Scan for the cell matching the given text and deliver its (X, Y) coordinate at center. 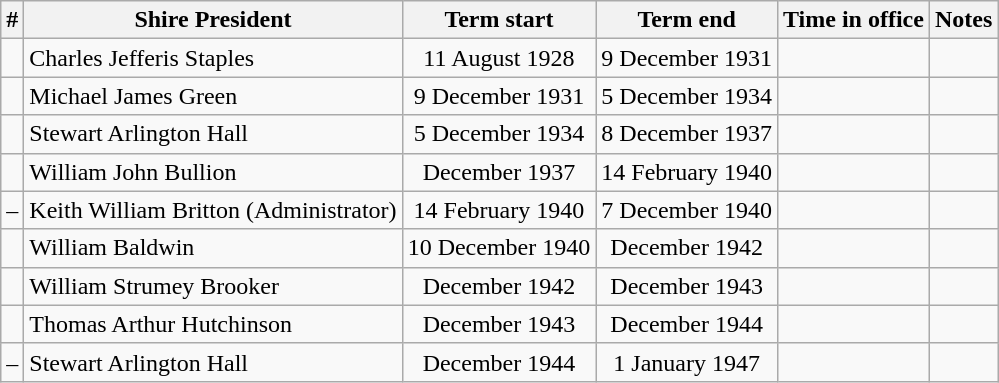
Keith William Britton (Administrator) (213, 210)
# (12, 20)
Thomas Arthur Hutchinson (213, 324)
Time in office (853, 20)
Shire President (213, 20)
William John Bullion (213, 172)
Charles Jefferis Staples (213, 58)
William Strumey Brooker (213, 286)
10 December 1940 (499, 248)
1 January 1947 (687, 362)
7 December 1940 (687, 210)
Notes (963, 20)
William Baldwin (213, 248)
Term start (499, 20)
Term end (687, 20)
December 1937 (499, 172)
8 December 1937 (687, 134)
11 August 1928 (499, 58)
Michael James Green (213, 96)
